From the cell containing the given text, extract its center point as [x, y] coordinate. 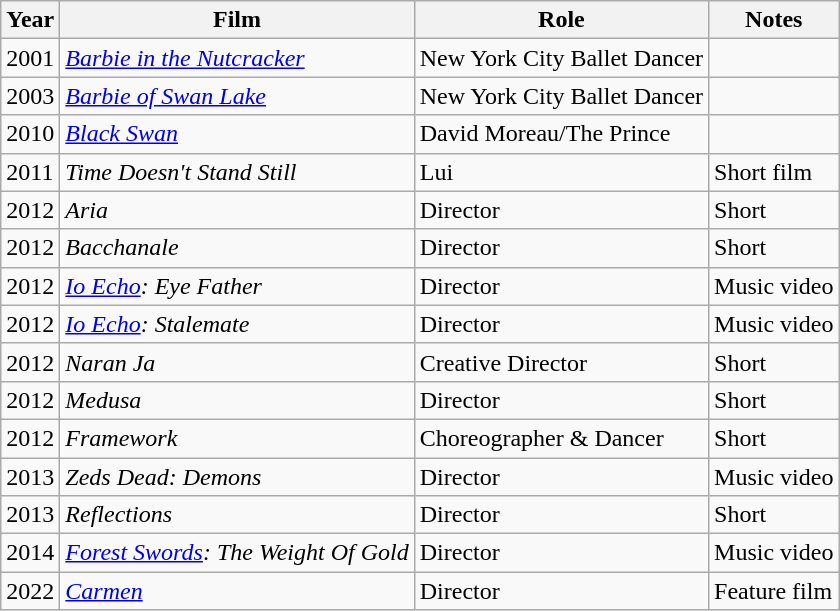
Aria [237, 210]
Lui [561, 172]
Choreographer & Dancer [561, 438]
Forest Swords: The Weight Of Gold [237, 553]
Io Echo: Eye Father [237, 286]
Reflections [237, 515]
2014 [30, 553]
2001 [30, 58]
Naran Ja [237, 362]
Time Doesn't Stand Still [237, 172]
David Moreau/The Prince [561, 134]
Notes [774, 20]
Carmen [237, 591]
2010 [30, 134]
Short film [774, 172]
Zeds Dead: Demons [237, 477]
Creative Director [561, 362]
Barbie of Swan Lake [237, 96]
Io Echo: Stalemate [237, 324]
2003 [30, 96]
Barbie in the Nutcracker [237, 58]
Film [237, 20]
Bacchanale [237, 248]
2022 [30, 591]
Feature film [774, 591]
Framework [237, 438]
2011 [30, 172]
Medusa [237, 400]
Black Swan [237, 134]
Year [30, 20]
Role [561, 20]
